Return the (x, y) coordinate for the center point of the cell that contains the specified text.  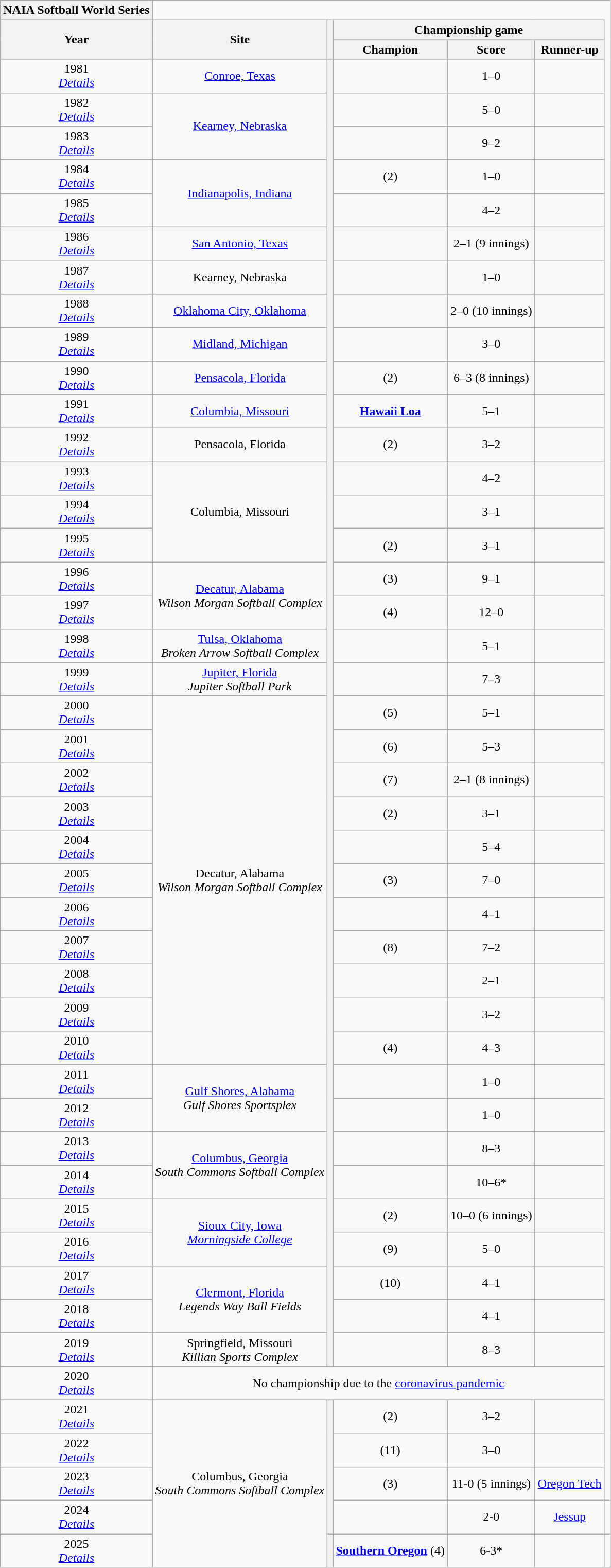
9–1 (491, 579)
2011Details (76, 1082)
2006Details (76, 914)
2–0 (10 innings) (491, 310)
Conroe, Texas (240, 76)
(9) (390, 1249)
1988Details (76, 310)
Runner-up (569, 49)
2010Details (76, 1048)
1997Details (76, 612)
Midland, Michigan (240, 344)
7–2 (491, 948)
1981Details (76, 76)
Oregon Tech (569, 1484)
5–3 (491, 746)
2002Details (76, 780)
Clermont, FloridaLegends Way Ball Fields (240, 1299)
2025Details (76, 1550)
7–0 (491, 880)
2012Details (76, 1115)
6–3 (8 innings) (491, 377)
(11) (390, 1450)
Sioux City, IowaMorningside College (240, 1232)
Champion (390, 49)
2001Details (76, 746)
1995Details (76, 545)
1984Details (76, 176)
1992Details (76, 445)
Tulsa, OklahomaBroken Arrow Softball Complex (240, 646)
Jessup (569, 1518)
Championship game (468, 30)
2–1 (491, 981)
Hawaii Loa (390, 411)
2004Details (76, 847)
1999Details (76, 679)
12–0 (491, 612)
Year (76, 40)
(6) (390, 746)
(7) (390, 780)
2022 Details (76, 1450)
2007Details (76, 948)
(8) (390, 948)
San Antonio, Texas (240, 243)
Score (491, 49)
2000Details (76, 713)
2013Details (76, 1149)
1998Details (76, 646)
Springfield, MissouriKillian Sports Complex (240, 1350)
(10) (390, 1283)
7–3 (491, 679)
No championship due to the coronavirus pandemic (378, 1383)
2009Details (76, 1015)
9–2 (491, 143)
5–4 (491, 847)
2005Details (76, 880)
1987Details (76, 277)
4–3 (491, 1048)
(5) (390, 713)
1982Details (76, 109)
1985Details (76, 210)
Gulf Shores, AlabamaGulf Shores Sportsplex (240, 1098)
10–0 (6 innings) (491, 1216)
2014Details (76, 1182)
2019Details (76, 1350)
1989Details (76, 344)
Oklahoma City, Oklahoma (240, 310)
Indianapolis, Indiana (240, 193)
2018Details (76, 1316)
2023 Details (76, 1484)
6-3* (491, 1550)
2008Details (76, 981)
2020Details (76, 1383)
2–1 (8 innings) (491, 780)
1991Details (76, 411)
2003Details (76, 813)
10–6* (491, 1182)
2-0 (491, 1518)
Southern Oregon (4) (390, 1550)
2015Details (76, 1216)
2024Details (76, 1518)
1994Details (76, 512)
NAIA Softball World Series (76, 10)
2016Details (76, 1249)
2021 Details (76, 1417)
2017Details (76, 1283)
2–1 (9 innings) (491, 243)
1996Details (76, 579)
Site (240, 40)
1993Details (76, 478)
11-0 (5 innings) (491, 1484)
Jupiter, FloridaJupiter Softball Park (240, 679)
1986Details (76, 243)
1983Details (76, 143)
1990Details (76, 377)
